Detect which cell encompasses the target text, then output its (x, y) center coordinate. 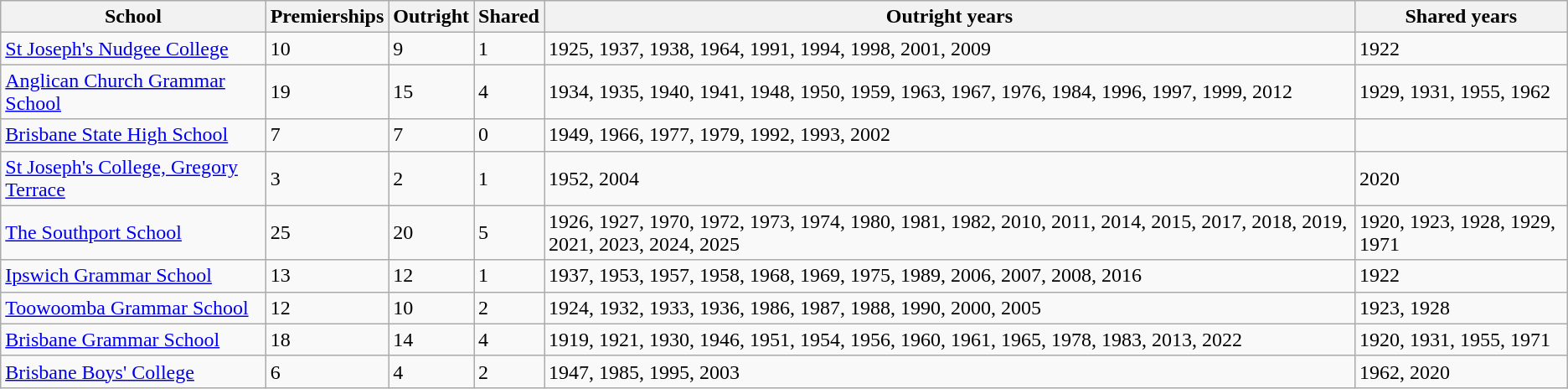
1937, 1953, 1957, 1958, 1968, 1969, 1975, 1989, 2006, 2007, 2008, 2016 (950, 276)
1929, 1931, 1955, 1962 (1461, 92)
6 (327, 371)
Outright years (950, 17)
Brisbane Grammar School (133, 340)
1919, 1921, 1930, 1946, 1951, 1954, 1956, 1960, 1961, 1965, 1978, 1983, 2013, 2022 (950, 340)
Shared (509, 17)
Premierships (327, 17)
Toowoomba Grammar School (133, 308)
1949, 1966, 1977, 1979, 1992, 1993, 2002 (950, 135)
Shared years (1461, 17)
The Southport School (133, 233)
St Joseph's College, Gregory Terrace (133, 178)
Brisbane State High School (133, 135)
0 (509, 135)
18 (327, 340)
1920, 1931, 1955, 1971 (1461, 340)
1920, 1923, 1928, 1929, 1971 (1461, 233)
Outright (431, 17)
Brisbane Boys' College (133, 371)
20 (431, 233)
15 (431, 92)
1962, 2020 (1461, 371)
1925, 1937, 1938, 1964, 1991, 1994, 1998, 2001, 2009 (950, 49)
School (133, 17)
13 (327, 276)
3 (327, 178)
1926, 1927, 1970, 1972, 1973, 1974, 1980, 1981, 1982, 2010, 2011, 2014, 2015, 2017, 2018, 2019, 2021, 2023, 2024, 2025 (950, 233)
9 (431, 49)
St Joseph's Nudgee College (133, 49)
25 (327, 233)
Anglican Church Grammar School (133, 92)
1947, 1985, 1995, 2003 (950, 371)
19 (327, 92)
1923, 1928 (1461, 308)
1952, 2004 (950, 178)
1924, 1932, 1933, 1936, 1986, 1987, 1988, 1990, 2000, 2005 (950, 308)
Ipswich Grammar School (133, 276)
2020 (1461, 178)
5 (509, 233)
14 (431, 340)
1934, 1935, 1940, 1941, 1948, 1950, 1959, 1963, 1967, 1976, 1984, 1996, 1997, 1999, 2012 (950, 92)
